Extract the (X, Y) coordinate from the center of the cell holding the provided text.  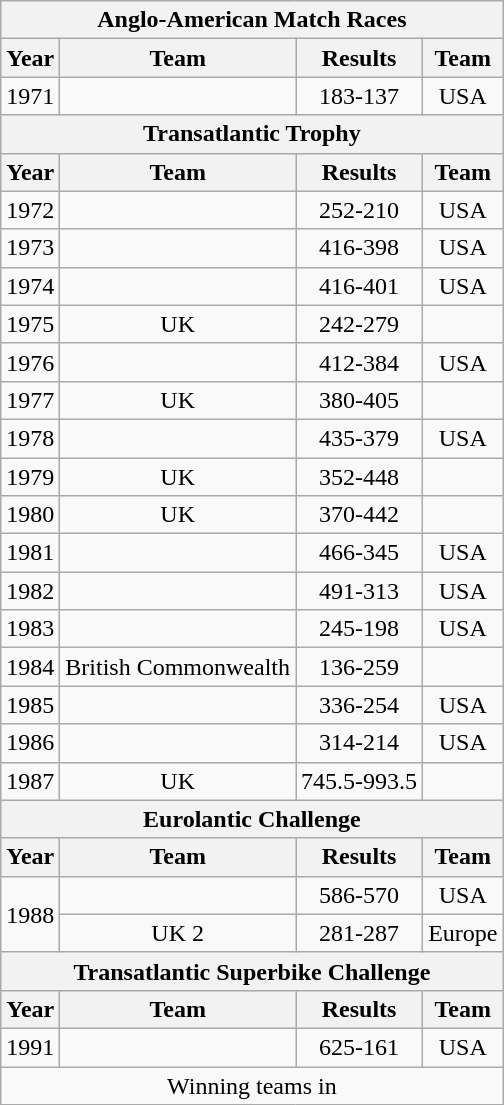
Transatlantic Superbike Challenge (252, 971)
Anglo-American Match Races (252, 20)
466-345 (360, 553)
1982 (30, 591)
336-254 (360, 705)
Transatlantic Trophy (252, 134)
745.5-993.5 (360, 781)
1984 (30, 667)
314-214 (360, 743)
British Commonwealth (178, 667)
1980 (30, 515)
1985 (30, 705)
242-279 (360, 324)
1973 (30, 248)
Eurolantic Challenge (252, 819)
281-287 (360, 933)
1977 (30, 400)
1987 (30, 781)
1986 (30, 743)
491-313 (360, 591)
586-570 (360, 895)
1972 (30, 210)
1981 (30, 553)
416-401 (360, 286)
352-448 (360, 477)
Winning teams in (252, 1085)
380-405 (360, 400)
416-398 (360, 248)
245-198 (360, 629)
1991 (30, 1047)
370-442 (360, 515)
1971 (30, 96)
625-161 (360, 1047)
435-379 (360, 438)
1975 (30, 324)
1976 (30, 362)
252-210 (360, 210)
1983 (30, 629)
1988 (30, 914)
Europe (463, 933)
412-384 (360, 362)
UK 2 (178, 933)
1974 (30, 286)
136-259 (360, 667)
1978 (30, 438)
183-137 (360, 96)
1979 (30, 477)
